Capture the cell that displays the provided text and extract its [x, y] central coordinate. 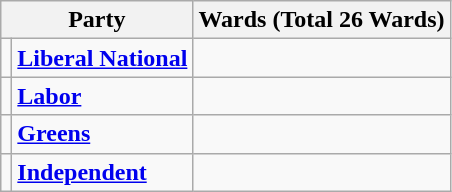
Liberal National [102, 58]
Labor [102, 96]
Party [97, 20]
Greens [102, 134]
Wards (Total 26 Wards) [322, 20]
Independent [102, 172]
